Identify which cell holds the provided text, then report its [x, y] central coordinate. 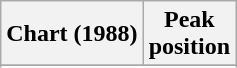
Peakposition [189, 34]
Chart (1988) [72, 34]
